Locate the cell with the specified text and output its (X, Y) center coordinate. 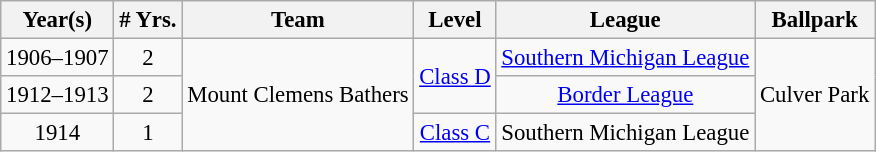
# Yrs. (148, 20)
Team (298, 20)
Class D (455, 76)
1912–1913 (58, 95)
Ballpark (815, 20)
1 (148, 133)
League (626, 20)
Border League (626, 95)
Mount Clemens Bathers (298, 96)
1914 (58, 133)
1906–1907 (58, 58)
Level (455, 20)
Year(s) (58, 20)
Class C (455, 133)
Culver Park (815, 96)
